From the cell containing the given text, extract its center point as [x, y] coordinate. 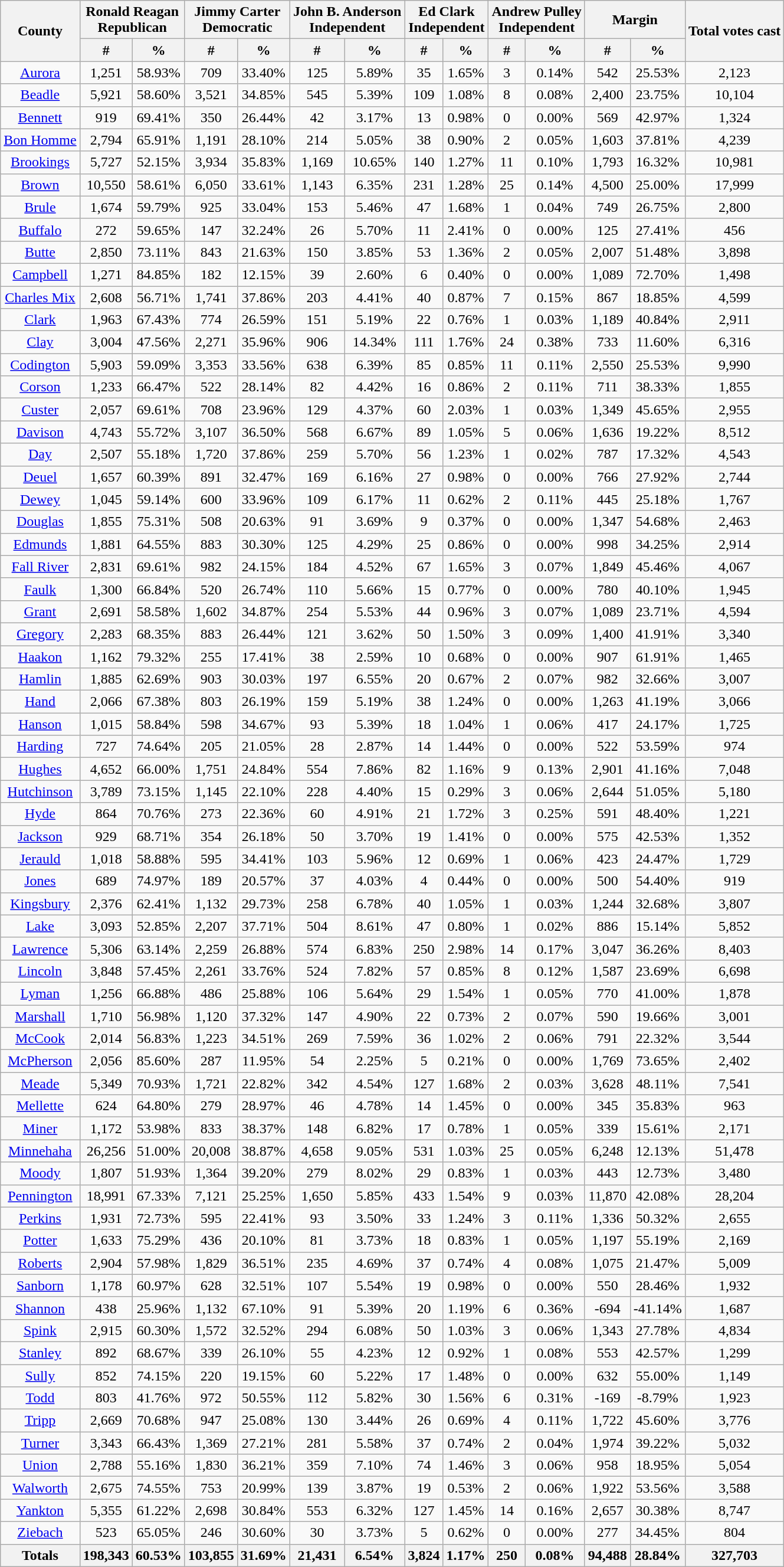
Roberts [40, 1263]
139 [317, 1488]
2,904 [106, 1263]
1,075 [608, 1263]
22.41% [263, 1218]
6.08% [375, 1330]
4.40% [375, 791]
1,602 [211, 611]
67.43% [158, 320]
1,793 [608, 162]
1,829 [211, 1263]
1,145 [211, 791]
5,054 [734, 1465]
Marshall [40, 1016]
1,299 [734, 1353]
345 [608, 1106]
214 [317, 140]
21.63% [263, 252]
37.81% [657, 140]
Andrew PulleyIndependent [537, 20]
2,955 [734, 410]
3.44% [375, 1421]
59.79% [158, 207]
35.96% [263, 342]
1.04% [466, 724]
25.08% [263, 1421]
8.02% [375, 1173]
504 [317, 926]
3,047 [608, 948]
58.61% [158, 185]
0.29% [466, 791]
4,834 [734, 1330]
5,852 [734, 926]
74.64% [158, 747]
520 [211, 589]
5,355 [106, 1510]
Spink [40, 1330]
16 [424, 387]
867 [608, 297]
18.85% [657, 297]
2,655 [734, 1218]
21,431 [317, 1555]
575 [608, 836]
6,248 [608, 1151]
2.41% [466, 230]
129 [317, 410]
804 [734, 1533]
40.84% [657, 320]
Hand [40, 702]
7 [507, 297]
73.11% [158, 252]
1,725 [734, 724]
Ed ClarkIndependent [447, 20]
1.76% [466, 342]
34.25% [657, 544]
-8.79% [657, 1398]
48.11% [657, 1084]
774 [211, 320]
33.04% [263, 207]
554 [317, 769]
3,628 [608, 1084]
3.50% [375, 1218]
11.95% [263, 1061]
51.93% [158, 1173]
6,698 [734, 971]
6.55% [375, 679]
1,300 [106, 589]
0.17% [555, 948]
37.71% [263, 926]
1,465 [734, 657]
2,283 [106, 634]
2.25% [375, 1061]
1,721 [211, 1084]
6,316 [734, 342]
3,521 [211, 95]
2,123 [734, 73]
929 [106, 836]
41.76% [158, 1398]
0.96% [466, 611]
20.57% [263, 881]
456 [734, 230]
10,550 [106, 185]
30.03% [263, 679]
Charles Mix [40, 297]
Todd [40, 1398]
5,032 [734, 1443]
1,741 [211, 297]
1,849 [608, 567]
1,343 [608, 1330]
2,608 [106, 297]
Turner [40, 1443]
111 [424, 342]
52.15% [158, 162]
33.76% [263, 971]
Brown [40, 185]
10,104 [734, 95]
23.75% [657, 95]
112 [317, 1398]
3,789 [106, 791]
1,963 [106, 320]
749 [608, 207]
Ronald ReaganRepublican [132, 20]
Clay [40, 342]
Dewey [40, 499]
31.69% [263, 1555]
3.62% [375, 634]
1,172 [106, 1128]
36.21% [263, 1465]
5,921 [106, 95]
1,932 [734, 1285]
3,824 [424, 1555]
27.41% [657, 230]
3,007 [734, 679]
12.15% [263, 274]
0.68% [466, 657]
51.05% [657, 791]
5,009 [734, 1263]
Perkins [40, 1218]
2,644 [608, 791]
958 [608, 1465]
26.59% [263, 320]
52.85% [158, 926]
1,347 [608, 522]
5,180 [734, 791]
1,256 [106, 993]
6.54% [375, 1555]
891 [211, 477]
Jimmy CarterDemocratic [237, 20]
51.00% [158, 1151]
94,488 [608, 1555]
2,057 [106, 410]
1,364 [211, 1173]
22.32% [657, 1039]
36.50% [263, 432]
4,543 [734, 454]
19.66% [657, 1016]
Shannon [40, 1308]
4.41% [375, 297]
574 [317, 948]
17,999 [734, 185]
0.36% [555, 1308]
34.85% [263, 95]
30.84% [263, 1510]
1,636 [608, 432]
3.69% [375, 522]
6.67% [375, 432]
53 [424, 252]
791 [608, 1039]
3.85% [375, 252]
107 [317, 1285]
972 [211, 1398]
4,652 [106, 769]
4,599 [734, 297]
2.59% [375, 657]
2,259 [211, 948]
32.68% [657, 904]
1,369 [211, 1443]
246 [211, 1533]
5,727 [106, 162]
5.54% [375, 1285]
0.38% [555, 342]
15.61% [657, 1128]
64.80% [158, 1106]
21.05% [263, 747]
600 [211, 499]
23.96% [263, 410]
67 [424, 567]
45.60% [657, 1421]
25.88% [263, 993]
3,093 [106, 926]
Sanborn [40, 1285]
27.21% [263, 1443]
42.53% [657, 836]
55.00% [657, 1376]
2,800 [734, 207]
1,922 [608, 1488]
1,657 [106, 477]
6.35% [375, 185]
Edmunds [40, 544]
20.99% [263, 1488]
689 [106, 881]
1,931 [106, 1218]
5.66% [375, 589]
1,722 [608, 1421]
41.91% [657, 634]
Codington [40, 365]
4.91% [375, 814]
1,767 [734, 499]
Corson [40, 387]
1.17% [466, 1555]
Lake [40, 926]
Kingsbury [40, 904]
709 [211, 73]
55 [317, 1353]
56.71% [158, 297]
26.74% [263, 589]
Brookings [40, 162]
4.03% [375, 881]
42.08% [657, 1196]
2,914 [734, 544]
21 [424, 814]
2,744 [734, 477]
12.73% [657, 1173]
2,698 [211, 1510]
27.78% [657, 1330]
73.15% [158, 791]
1,324 [734, 117]
1,572 [211, 1330]
28.46% [657, 1285]
2,675 [106, 1488]
1,633 [106, 1241]
55.19% [657, 1241]
1.16% [466, 769]
6.83% [375, 948]
0.44% [466, 881]
8,403 [734, 948]
0.15% [555, 297]
1,271 [106, 274]
21.47% [657, 1263]
74 [424, 1465]
Hamlin [40, 679]
4.37% [375, 410]
833 [211, 1128]
500 [608, 881]
486 [211, 993]
-41.14% [657, 1308]
0.12% [555, 971]
McPherson [40, 1061]
-169 [608, 1398]
55.72% [158, 432]
34.45% [657, 1533]
Totals [40, 1555]
3,588 [734, 1488]
963 [734, 1106]
61.22% [158, 1510]
5.46% [375, 207]
Douglas [40, 522]
59.14% [158, 499]
4,500 [608, 185]
1,045 [106, 499]
0.37% [466, 522]
0.25% [555, 814]
531 [424, 1151]
81 [317, 1241]
6,050 [211, 185]
13 [424, 117]
36.26% [657, 948]
1,729 [734, 859]
1,352 [734, 836]
7.59% [375, 1039]
79.32% [158, 657]
753 [211, 1488]
32.66% [657, 679]
56 [424, 454]
169 [317, 477]
153 [317, 207]
1,945 [734, 589]
54 [317, 1061]
26.18% [263, 836]
19.22% [657, 432]
18,991 [106, 1196]
26.19% [263, 702]
5.96% [375, 859]
Lincoln [40, 971]
Mellette [40, 1106]
12.13% [657, 1151]
159 [317, 702]
0.78% [466, 1128]
14.34% [375, 342]
Davison [40, 432]
0.31% [555, 1398]
53.59% [657, 747]
0.67% [466, 679]
35 [424, 73]
3,340 [734, 634]
5,903 [106, 365]
843 [211, 252]
1,015 [106, 724]
8,747 [734, 1510]
47.56% [158, 342]
58.84% [158, 724]
0.10% [555, 162]
51,478 [734, 1151]
0.77% [466, 589]
7.10% [375, 1465]
28 [317, 747]
2,691 [106, 611]
Tripp [40, 1421]
228 [317, 791]
3,066 [734, 702]
37.32% [263, 1016]
182 [211, 274]
Harding [40, 747]
56.98% [158, 1016]
Clark [40, 320]
2.98% [466, 948]
436 [211, 1241]
65.91% [158, 140]
36 [424, 1039]
2,657 [608, 1510]
60.97% [158, 1285]
4,658 [317, 1151]
County [40, 31]
998 [608, 544]
590 [608, 1016]
2,171 [734, 1128]
6.82% [375, 1128]
39.22% [657, 1443]
72.70% [657, 274]
4,594 [734, 611]
3,544 [734, 1039]
2,850 [106, 252]
Union [40, 1465]
269 [317, 1039]
1,143 [317, 185]
5,306 [106, 948]
10.65% [375, 162]
38.37% [263, 1128]
1,169 [317, 162]
Custer [40, 410]
57.45% [158, 971]
89 [424, 432]
66.47% [158, 387]
8.61% [375, 926]
51.48% [657, 252]
45.65% [657, 410]
2,915 [106, 1330]
39.20% [263, 1173]
61.91% [657, 657]
7,048 [734, 769]
Hutchinson [40, 791]
67.10% [263, 1308]
68.71% [158, 836]
Stanley [40, 1353]
25.25% [263, 1196]
508 [211, 522]
2,207 [211, 926]
42.97% [657, 117]
423 [608, 859]
3,776 [734, 1421]
-694 [608, 1308]
32.47% [263, 477]
Day [40, 454]
1,881 [106, 544]
58.93% [158, 73]
Buffalo [40, 230]
2,463 [734, 522]
733 [608, 342]
Jerauld [40, 859]
26.88% [263, 948]
2,007 [608, 252]
7,121 [211, 1196]
1,498 [734, 274]
33 [424, 1218]
Pennington [40, 1196]
Campbell [40, 274]
30.38% [657, 1510]
23.71% [657, 611]
Sully [40, 1376]
1,650 [317, 1196]
2,402 [734, 1061]
287 [211, 1061]
38.33% [657, 387]
0.21% [466, 1061]
3,343 [106, 1443]
4.52% [375, 567]
4,067 [734, 567]
787 [608, 454]
5.58% [375, 1443]
2.60% [375, 274]
59.09% [158, 365]
2,014 [106, 1039]
1.44% [466, 747]
32.52% [263, 1330]
443 [608, 1173]
198,343 [106, 1555]
947 [211, 1421]
57 [424, 971]
5.64% [375, 993]
4.54% [375, 1084]
3,004 [106, 342]
1,349 [608, 410]
4.78% [375, 1106]
26,256 [106, 1151]
33.56% [263, 365]
33.61% [263, 185]
0.09% [555, 634]
1.36% [466, 252]
26.10% [263, 1353]
1,191 [211, 140]
1,687 [734, 1308]
0.13% [555, 769]
1,400 [608, 634]
1,710 [106, 1016]
28.10% [263, 140]
Brule [40, 207]
28,204 [734, 1196]
38.87% [263, 1151]
2.87% [375, 747]
184 [317, 567]
Hanson [40, 724]
24 [507, 342]
34.87% [263, 611]
1,244 [608, 904]
780 [608, 589]
60.39% [158, 477]
Jackson [40, 836]
1,223 [211, 1039]
28.97% [263, 1106]
60.53% [158, 1555]
2,376 [106, 904]
2,066 [106, 702]
235 [317, 1263]
0.92% [466, 1353]
53.56% [657, 1488]
3,107 [211, 432]
2,400 [608, 95]
438 [106, 1308]
1,336 [608, 1218]
2,261 [211, 971]
273 [211, 814]
32.51% [263, 1285]
Bennett [40, 117]
711 [608, 387]
110 [317, 589]
3.87% [375, 1488]
McCook [40, 1039]
3,001 [734, 1016]
3,353 [211, 365]
24.17% [657, 724]
41.19% [657, 702]
3,848 [106, 971]
5.53% [375, 611]
1,807 [106, 1173]
11.60% [657, 342]
84.85% [158, 274]
62.41% [158, 904]
67.38% [158, 702]
Faulk [40, 589]
Potter [40, 1241]
591 [608, 814]
Bon Homme [40, 140]
58.58% [158, 611]
75.31% [158, 522]
359 [317, 1465]
55.16% [158, 1465]
864 [106, 814]
523 [106, 1533]
34.51% [263, 1039]
1,885 [106, 679]
1,923 [734, 1398]
Aurora [40, 73]
1,251 [106, 73]
Haakon [40, 657]
417 [608, 724]
3,480 [734, 1173]
3,934 [211, 162]
34.67% [263, 724]
5.89% [375, 73]
1.41% [466, 836]
542 [608, 73]
9,990 [734, 365]
151 [317, 320]
624 [106, 1106]
106 [317, 993]
Lyman [40, 993]
2,831 [106, 567]
2,550 [608, 365]
258 [317, 904]
36.51% [263, 1263]
1,878 [734, 993]
54.40% [657, 881]
220 [211, 1376]
25.96% [158, 1308]
3,807 [734, 904]
26.75% [657, 207]
524 [317, 971]
63.14% [158, 948]
42.57% [657, 1353]
5,349 [106, 1084]
0.73% [466, 1016]
74.97% [158, 881]
1,674 [106, 207]
74.15% [158, 1376]
4.42% [375, 387]
27 [424, 477]
8,512 [734, 432]
0.53% [466, 1488]
Moody [40, 1173]
50.32% [657, 1218]
255 [211, 657]
354 [211, 836]
72.73% [158, 1218]
4.90% [375, 1016]
550 [608, 1285]
15.14% [657, 926]
2,788 [106, 1465]
85.60% [158, 1061]
85 [424, 365]
2.03% [466, 410]
6.39% [375, 365]
433 [424, 1196]
11,870 [608, 1196]
254 [317, 611]
29.73% [263, 904]
30.30% [263, 544]
1,751 [211, 769]
2,271 [211, 342]
0.90% [466, 140]
0.16% [555, 1510]
7.82% [375, 971]
44 [424, 611]
445 [608, 499]
140 [424, 162]
259 [317, 454]
1,720 [211, 454]
25.00% [657, 185]
0.40% [466, 274]
5.85% [375, 1196]
6.16% [375, 477]
0.80% [466, 926]
2,911 [734, 320]
727 [106, 747]
58.60% [158, 95]
632 [608, 1376]
62.69% [158, 679]
7,541 [734, 1084]
4.69% [375, 1263]
Butte [40, 252]
Lawrence [40, 948]
1,221 [734, 814]
17.41% [263, 657]
57.98% [158, 1263]
1,178 [106, 1285]
569 [608, 117]
708 [211, 410]
20.10% [263, 1241]
1.23% [466, 454]
1,830 [211, 1465]
903 [211, 679]
41.00% [657, 993]
197 [317, 679]
150 [317, 252]
23.69% [657, 971]
Yankton [40, 1510]
1,162 [106, 657]
27.92% [657, 477]
1.02% [466, 1039]
7.86% [375, 769]
272 [106, 230]
Total votes cast [734, 31]
60.30% [158, 1330]
598 [211, 724]
1.48% [466, 1376]
1,603 [608, 140]
70.93% [158, 1084]
925 [211, 207]
24.84% [263, 769]
48.40% [657, 814]
Ziebach [40, 1533]
1.28% [466, 185]
121 [317, 634]
20.63% [263, 522]
Hyde [40, 814]
Grant [40, 611]
4,743 [106, 432]
1.08% [466, 95]
9.05% [375, 1151]
25.18% [657, 499]
55.18% [158, 454]
74.55% [158, 1488]
277 [608, 1533]
281 [317, 1443]
1,233 [106, 387]
638 [317, 365]
10,981 [734, 162]
Gregory [40, 634]
54.68% [657, 522]
1.50% [466, 634]
5.22% [375, 1376]
40.10% [657, 589]
892 [106, 1353]
231 [424, 185]
28.84% [657, 1555]
Hughes [40, 769]
103,855 [211, 1555]
2,169 [734, 1241]
886 [608, 926]
Jones [40, 881]
568 [317, 432]
907 [608, 657]
Deuel [40, 477]
1,263 [608, 702]
1.56% [466, 1398]
10 [424, 657]
33.40% [263, 73]
4.23% [375, 1353]
Margin [635, 20]
59.65% [158, 230]
Miner [40, 1128]
1.46% [466, 1465]
24.15% [263, 567]
30.60% [263, 1533]
0.87% [466, 297]
4,239 [734, 140]
24.47% [657, 859]
34.41% [263, 859]
205 [211, 747]
189 [211, 881]
1.19% [466, 1308]
Walworth [40, 1488]
1,120 [211, 1016]
2,056 [106, 1061]
68.35% [158, 634]
42 [317, 117]
16.32% [657, 162]
75.29% [158, 1241]
68.67% [158, 1353]
5.05% [375, 140]
70.76% [158, 814]
628 [211, 1285]
70.68% [158, 1421]
1.72% [466, 814]
Beadle [40, 95]
1,189 [608, 320]
2,794 [106, 140]
2,901 [608, 769]
66.88% [158, 993]
1,587 [608, 971]
58.88% [158, 859]
350 [211, 117]
1,197 [608, 1241]
294 [317, 1330]
56.83% [158, 1039]
17.32% [657, 454]
545 [317, 95]
770 [608, 993]
66.43% [158, 1443]
53.98% [158, 1128]
46 [317, 1106]
3,898 [734, 252]
148 [317, 1128]
5.82% [375, 1398]
22.82% [263, 1084]
974 [734, 747]
1.27% [466, 162]
2,669 [106, 1421]
20,008 [211, 1151]
Minnehaha [40, 1151]
64.55% [158, 544]
766 [608, 477]
0.76% [466, 320]
Fall River [40, 567]
852 [106, 1376]
2,507 [106, 454]
22.10% [263, 791]
1,974 [608, 1443]
1,018 [106, 859]
22.36% [263, 814]
39 [317, 274]
Meade [40, 1084]
327,703 [734, 1555]
18.95% [657, 1465]
3.17% [375, 117]
32.24% [263, 230]
203 [317, 297]
906 [317, 342]
6.78% [375, 904]
28.14% [263, 387]
45.46% [657, 567]
65.05% [158, 1533]
50.55% [263, 1398]
73.65% [657, 1061]
6.32% [375, 1510]
3.70% [375, 836]
33.96% [263, 499]
67.33% [158, 1196]
66.84% [158, 589]
342 [317, 1084]
69.41% [158, 117]
103 [317, 859]
41.16% [657, 769]
4.29% [375, 544]
John B. AndersonIndependent [347, 20]
130 [317, 1421]
66.00% [158, 769]
19.15% [263, 1376]
6.17% [375, 499]
1,769 [608, 1061]
1,149 [734, 1376]
